Detect which cell encompasses the target text, then output its [x, y] center coordinate. 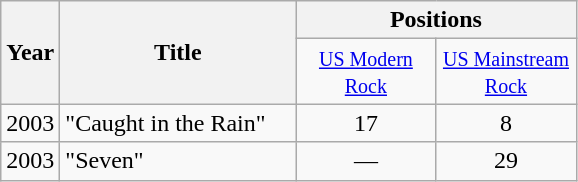
"Caught in the Rain" [178, 123]
Positions [436, 20]
US Modern Rock [366, 72]
17 [366, 123]
8 [506, 123]
29 [506, 161]
— [366, 161]
"Seven" [178, 161]
Title [178, 52]
US Mainstream Rock [506, 72]
Year [30, 52]
